Capture the cell that displays the provided text and extract its [x, y] central coordinate. 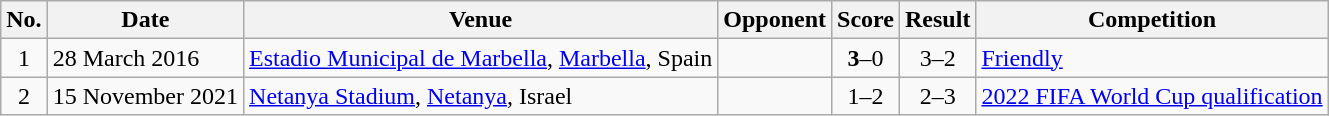
2–3 [938, 96]
Venue [481, 20]
Opponent [775, 20]
2 [24, 96]
Estadio Municipal de Marbella, Marbella, Spain [481, 58]
2022 FIFA World Cup qualification [1152, 96]
Friendly [1152, 58]
1–2 [866, 96]
Result [938, 20]
Date [145, 20]
3–2 [938, 58]
Netanya Stadium, Netanya, Israel [481, 96]
No. [24, 20]
1 [24, 58]
Competition [1152, 20]
28 March 2016 [145, 58]
15 November 2021 [145, 96]
Score [866, 20]
3–0 [866, 58]
